Detect which cell encompasses the target text, then output its [X, Y] center coordinate. 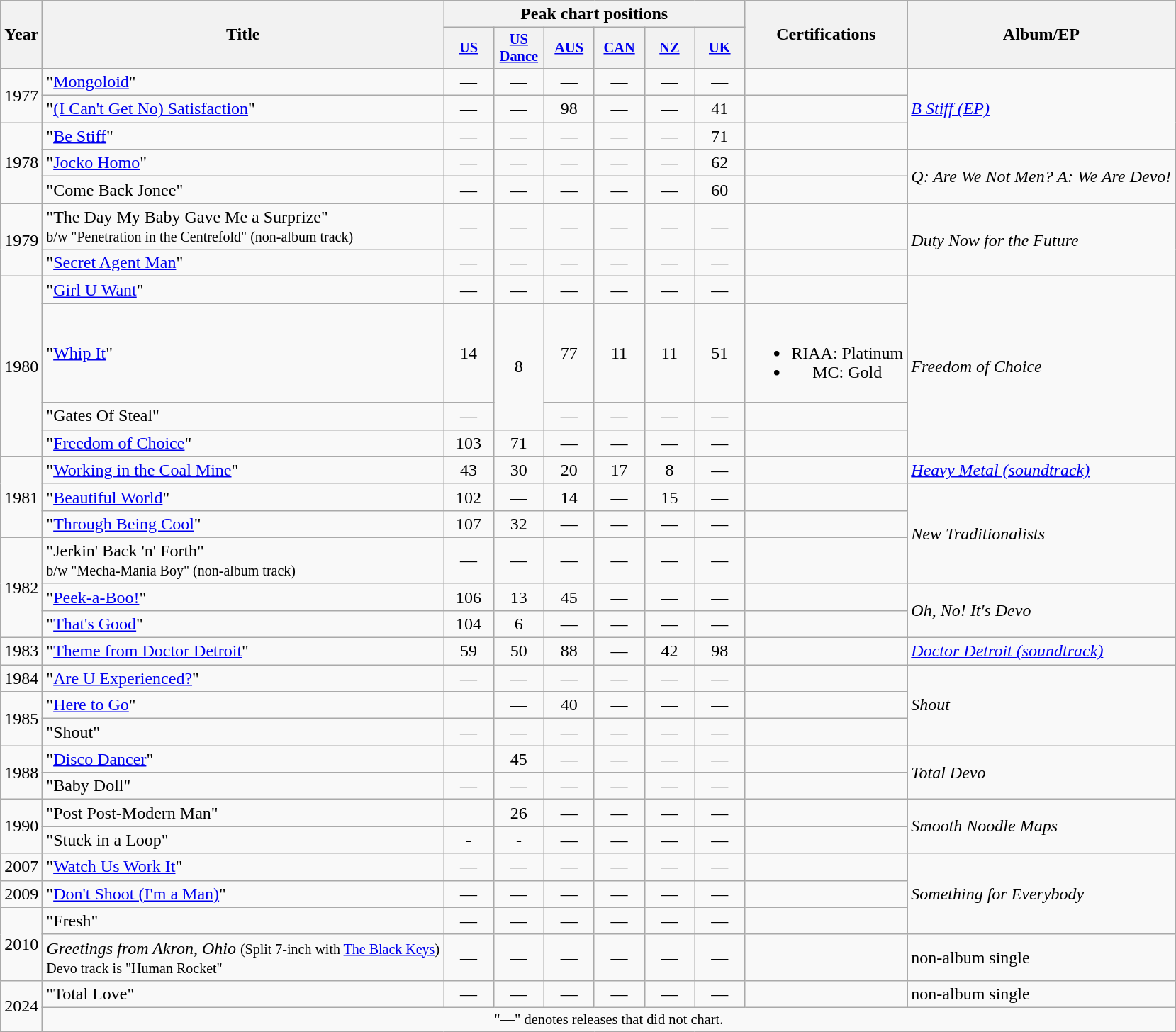
"Watch Us Work It" [243, 867]
40 [569, 705]
"Beautiful World" [243, 497]
"(I Can't Get No) Satisfaction" [243, 109]
13 [519, 597]
30 [519, 470]
"Freedom of Choice" [243, 443]
51 [720, 353]
26 [519, 813]
"Theme from Doctor Detroit" [243, 651]
2024 [21, 1006]
"Stuck in a Loop" [243, 840]
"Shout" [243, 732]
62 [720, 163]
107 [469, 524]
Title [243, 35]
1985 [21, 719]
2010 [21, 944]
77 [569, 353]
Year [21, 35]
Album/EP [1041, 35]
1981 [21, 497]
Total Devo [1041, 773]
Oh, No! It's Devo [1041, 610]
1978 [21, 163]
Certifications [827, 35]
US Dance [519, 48]
Freedom of Choice [1041, 366]
1984 [21, 678]
Heavy Metal (soundtrack) [1041, 470]
"Come Back Jonee" [243, 190]
"Girl U Want" [243, 290]
Doctor Detroit (soundtrack) [1041, 651]
NZ [669, 48]
Duty Now for the Future [1041, 240]
32 [519, 524]
102 [469, 497]
88 [569, 651]
"Post Post-Modern Man" [243, 813]
6 [519, 624]
42 [669, 651]
Peak chart positions [594, 14]
"Are U Experienced?" [243, 678]
1988 [21, 773]
41 [720, 109]
RIAA: PlatinumMC: Gold [827, 353]
"Gates Of Steal" [243, 416]
1983 [21, 651]
1990 [21, 826]
"Be Stiff" [243, 136]
"Working in the Coal Mine" [243, 470]
1982 [21, 587]
"Whip It" [243, 353]
17 [620, 470]
Q: Are We Not Men? A: We Are Devo! [1041, 176]
"The Day My Baby Gave Me a Surprize"b/w "Penetration in the Centrefold" (non-album track) [243, 227]
B Stiff (EP) [1041, 108]
"Don't Shoot (I'm a Man)" [243, 894]
CAN [620, 48]
"Mongoloid" [243, 82]
"That's Good" [243, 624]
103 [469, 443]
New Traditionalists [1041, 533]
1977 [21, 95]
"Peek-a-Boo!" [243, 597]
US [469, 48]
50 [519, 651]
1980 [21, 366]
43 [469, 470]
"Baby Doll" [243, 786]
Something for Everybody [1041, 894]
"Through Being Cool" [243, 524]
"Jocko Homo" [243, 163]
Smooth Noodle Maps [1041, 826]
Greetings from Akron, Ohio (Split 7-inch with The Black Keys)Devo track is "Human Rocket" [243, 957]
"—" denotes releases that did not chart. [609, 1019]
20 [569, 470]
2007 [21, 867]
"Disco Dancer" [243, 759]
Shout [1041, 705]
106 [469, 597]
UK [720, 48]
104 [469, 624]
"Total Love" [243, 994]
"Secret Agent Man" [243, 263]
59 [469, 651]
"Here to Go" [243, 705]
AUS [569, 48]
1979 [21, 240]
15 [669, 497]
"Jerkin' Back 'n' Forth"b/w "Mecha-Mania Boy" (non-album track) [243, 560]
"Fresh" [243, 921]
2009 [21, 894]
60 [720, 190]
